Search for the cell housing the specified text and yield its (x, y) center coordinate. 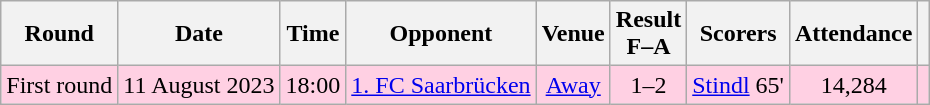
Date (199, 34)
18:00 (313, 85)
11 August 2023 (199, 85)
Time (313, 34)
1–2 (648, 85)
Round (60, 34)
Attendance (853, 34)
Stindl 65' (738, 85)
First round (60, 85)
1. FC Saarbrücken (441, 85)
Opponent (441, 34)
Venue (573, 34)
ResultF–A (648, 34)
Scorers (738, 34)
14,284 (853, 85)
Away (573, 85)
